Find where the given text appears and provide that cell's center as [X, Y] coordinate. 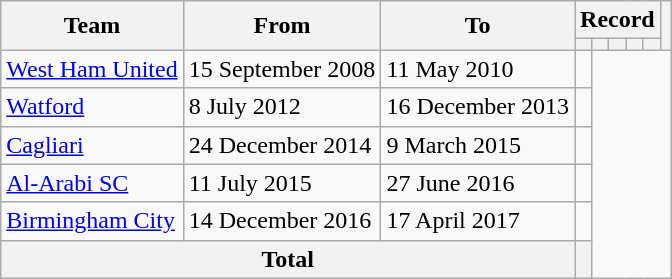
16 December 2013 [478, 107]
15 September 2008 [282, 69]
8 July 2012 [282, 107]
Watford [92, 107]
Al-Arabi SC [92, 183]
Cagliari [92, 145]
Birmingham City [92, 221]
14 December 2016 [282, 221]
Record [618, 20]
9 March 2015 [478, 145]
From [282, 26]
Team [92, 26]
17 April 2017 [478, 221]
11 May 2010 [478, 69]
11 July 2015 [282, 183]
27 June 2016 [478, 183]
24 December 2014 [282, 145]
Total [288, 259]
To [478, 26]
West Ham United [92, 69]
